Capture the cell that displays the provided text and extract its [x, y] central coordinate. 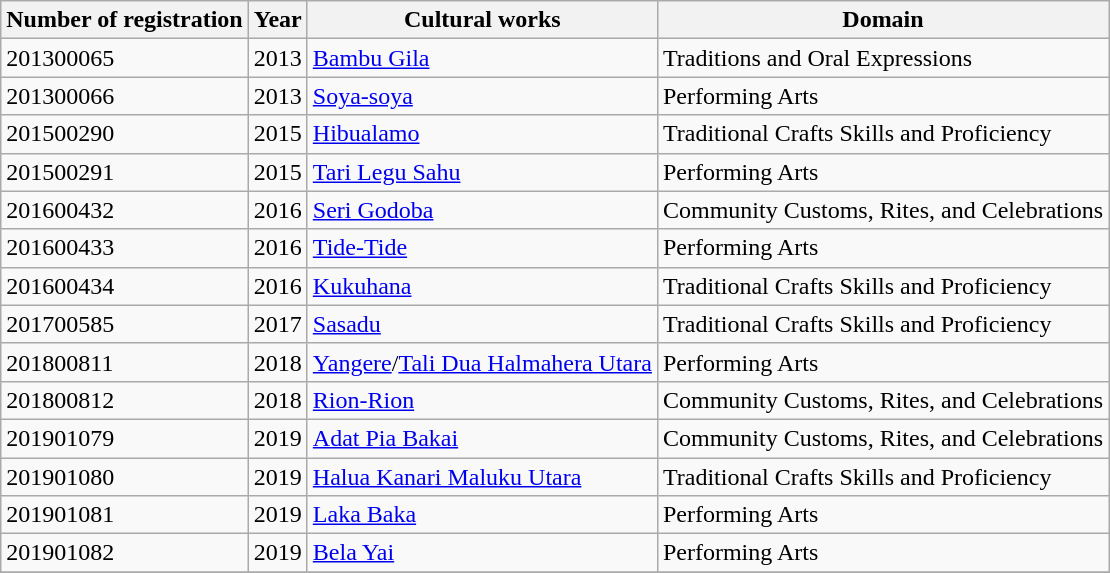
Soya-soya [482, 96]
201500290 [124, 134]
Cultural works [482, 20]
Domain [882, 20]
201300065 [124, 58]
201600433 [124, 248]
201800811 [124, 362]
Yangere/Tali Dua Halmahera Utara [482, 362]
Number of registration [124, 20]
Rion-Rion [482, 400]
201901081 [124, 515]
Year [278, 20]
Kukuhana [482, 286]
Bambu Gila [482, 58]
2017 [278, 324]
Hibualamo [482, 134]
Halua Kanari Maluku Utara [482, 477]
201901080 [124, 477]
Bela Yai [482, 553]
201901082 [124, 553]
Seri Godoba [482, 210]
201800812 [124, 400]
Tide-Tide [482, 248]
Laka Baka [482, 515]
Sasadu [482, 324]
Tari Legu Sahu [482, 172]
201700585 [124, 324]
201600432 [124, 210]
201300066 [124, 96]
201600434 [124, 286]
Traditions and Oral Expressions [882, 58]
201500291 [124, 172]
Adat Pia Bakai [482, 438]
201901079 [124, 438]
